From the cell containing the given text, extract its center point as [x, y] coordinate. 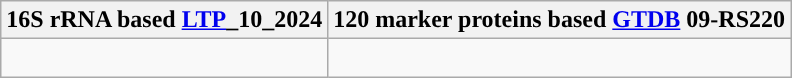
120 marker proteins based GTDB 09-RS220 [560, 20]
16S rRNA based LTP_10_2024 [164, 20]
